Return (x, y) of the center of cell containing provided text 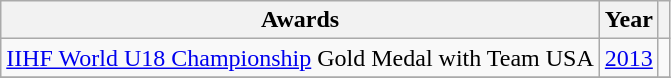
IIHF World U18 Championship Gold Medal with Team USA (300, 58)
2013 (628, 58)
Awards (300, 20)
Year (628, 20)
